Capture the cell that displays the provided text and extract its (X, Y) central coordinate. 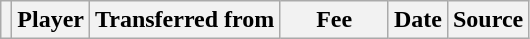
Transferred from (185, 20)
Player (51, 20)
Fee (334, 20)
Source (488, 20)
Date (418, 20)
